From the cell containing the given text, extract its center point as [x, y] coordinate. 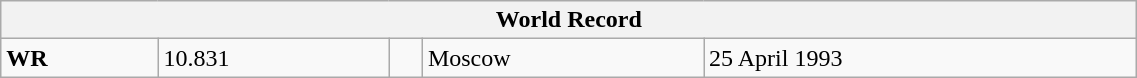
WR [80, 58]
10.831 [274, 58]
World Record [569, 20]
Moscow [562, 58]
25 April 1993 [920, 58]
